Pinpoint the cell where the given text exists, returning its [X, Y] midpoint coordinate. 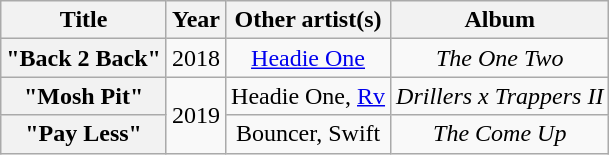
"Mosh Pit" [84, 96]
"Back 2 Back" [84, 58]
2019 [196, 115]
2018 [196, 58]
The One Two [500, 58]
Drillers x Trappers II [500, 96]
"Pay Less" [84, 134]
The Come Up [500, 134]
Year [196, 20]
Bouncer, Swift [308, 134]
Other artist(s) [308, 20]
Headie One [308, 58]
Headie One, Rv [308, 96]
Album [500, 20]
Title [84, 20]
